Identify which cell holds the provided text, then report its (x, y) central coordinate. 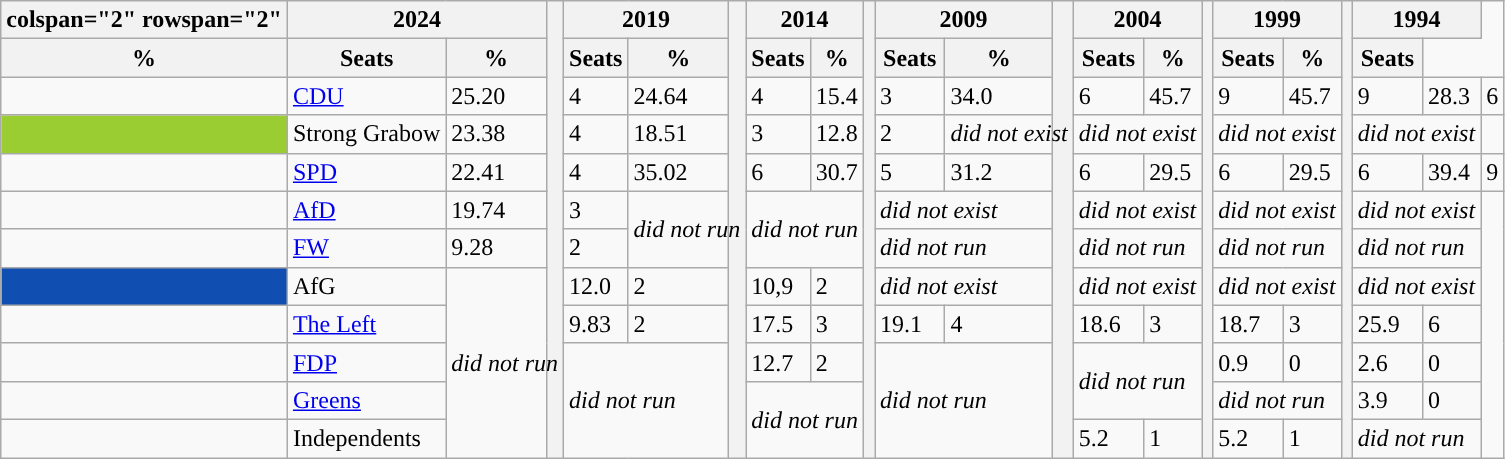
35.02 (678, 172)
24.64 (678, 96)
19.74 (496, 210)
28.3 (1452, 96)
15.4 (836, 96)
2004 (1137, 20)
17.5 (778, 324)
39.4 (1452, 172)
SPD (366, 172)
2009 (964, 20)
22.41 (496, 172)
AfD (366, 210)
34.0 (999, 96)
The Left (366, 324)
FDP (366, 362)
3.9 (1387, 400)
18.51 (678, 134)
12.7 (778, 362)
18.6 (1108, 324)
12.8 (836, 134)
1999 (1277, 20)
0.9 (1248, 362)
5 (910, 172)
FW (366, 248)
colspan="2" rowspan="2" (144, 20)
9.28 (496, 248)
12.0 (596, 286)
10,9 (778, 286)
1994 (1416, 20)
CDU (366, 96)
AfG (366, 286)
9.83 (596, 324)
2014 (805, 20)
18.7 (1248, 324)
2.6 (1387, 362)
25.20 (496, 96)
2019 (646, 20)
31.2 (999, 172)
23.38 (496, 134)
30.7 (836, 172)
Independents (366, 438)
25.9 (1387, 324)
Greens (366, 400)
19.1 (910, 324)
2024 (416, 20)
Strong Grabow (366, 134)
